Search for the cell housing the specified text and yield its [X, Y] center coordinate. 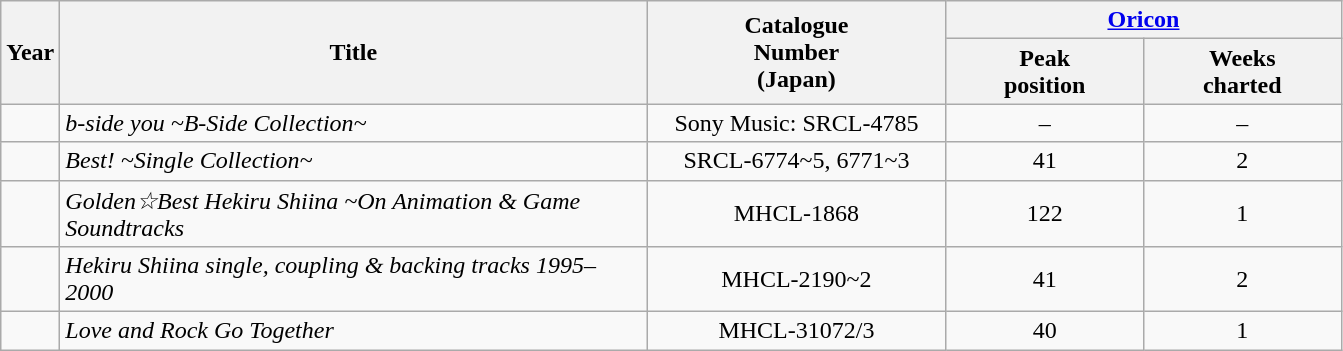
40 [1045, 331]
Year [30, 52]
Best! ~Single Collection~ [354, 161]
Love and Rock Go Together [354, 331]
Hekiru Shiina single, coupling & backing tracks 1995–2000 [354, 280]
Golden☆Best Hekiru Shiina ~On Animation & Game Soundtracks [354, 214]
MHCL-2190~2 [796, 280]
Title [354, 52]
Weeks charted [1242, 72]
Catalogue Number (Japan) [796, 52]
Oricon [1144, 20]
MHCL-1868 [796, 214]
Sony Music: SRCL-4785 [796, 123]
Peakposition [1045, 72]
MHCL-31072/3 [796, 331]
SRCL-6774~5, 6771~3 [796, 161]
b-side you ~B-Side Collection~ [354, 123]
122 [1045, 214]
